Identify which cell holds the provided text, then report its [x, y] central coordinate. 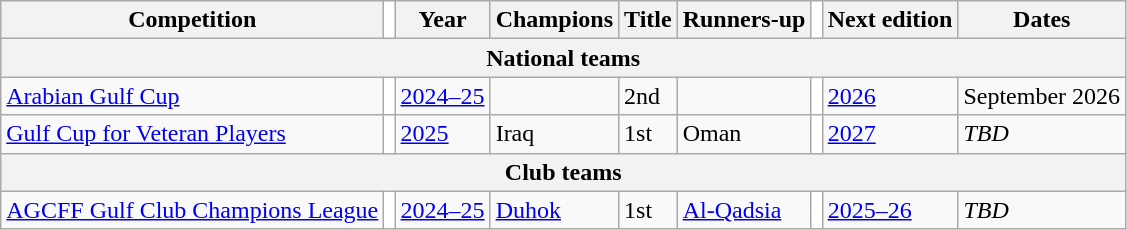
Iraq [554, 134]
Title [648, 20]
2025 [442, 134]
Gulf Cup for Veteran Players [192, 134]
2026 [890, 96]
Champions [554, 20]
Next edition [890, 20]
2025–26 [890, 210]
Al-Qadsia [744, 210]
Dates [1042, 20]
AGCFF Gulf Club Champions League [192, 210]
Year [442, 20]
Runners-up [744, 20]
Duhok [554, 210]
2027 [890, 134]
September 2026 [1042, 96]
Competition [192, 20]
Oman [744, 134]
Arabian Gulf Cup [192, 96]
Club teams [564, 172]
2nd [648, 96]
National teams [564, 58]
